Scan for the cell matching the given text and deliver its [x, y] coordinate at center. 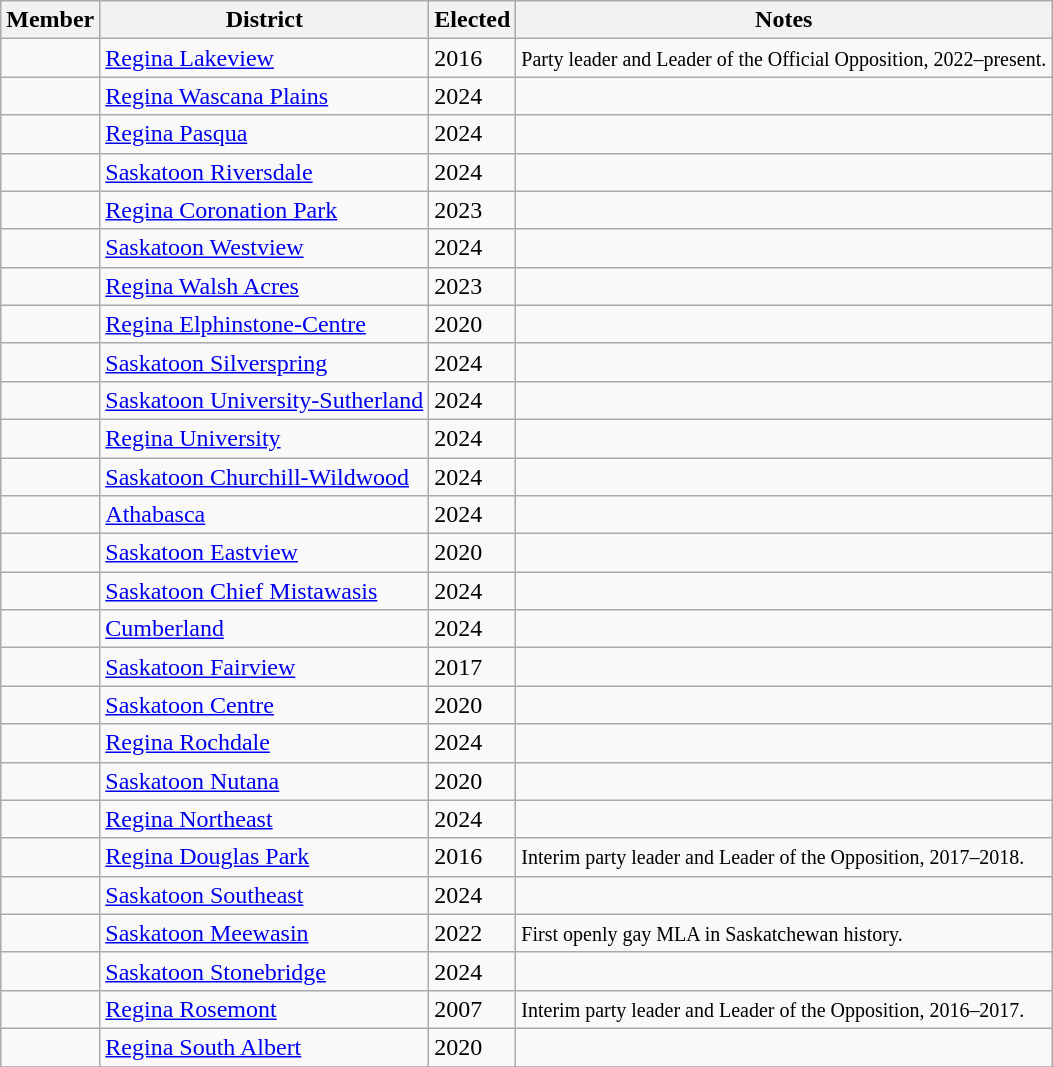
Athabasca [264, 515]
2022 [472, 933]
First openly gay MLA in Saskatchewan history. [784, 933]
Notes [784, 20]
Regina Coronation Park [264, 210]
Regina Northeast [264, 819]
Regina Lakeview [264, 58]
Member [50, 20]
Regina Walsh Acres [264, 286]
Interim party leader and Leader of the Opposition, 2017–2018. [784, 857]
Saskatoon Churchill-Wildwood [264, 477]
Saskatoon Meewasin [264, 933]
2017 [472, 667]
Party leader and Leader of the Official Opposition, 2022–present. [784, 58]
Saskatoon Westview [264, 248]
Regina South Albert [264, 1047]
District [264, 20]
Saskatoon Chief Mistawasis [264, 591]
Regina Rochdale [264, 743]
Saskatoon Centre [264, 705]
Regina Pasqua [264, 134]
Cumberland [264, 629]
Saskatoon University-Sutherland [264, 400]
Regina Rosemont [264, 1009]
Saskatoon Silverspring [264, 362]
Regina University [264, 438]
Elected [472, 20]
Interim party leader and Leader of the Opposition, 2016–2017. [784, 1009]
Saskatoon Stonebridge [264, 971]
Regina Elphinstone-Centre [264, 324]
Saskatoon Nutana [264, 781]
Saskatoon Southeast [264, 895]
Saskatoon Riversdale [264, 172]
Saskatoon Eastview [264, 553]
Saskatoon Fairview [264, 667]
2007 [472, 1009]
Regina Wascana Plains [264, 96]
Regina Douglas Park [264, 857]
